Search for the cell housing the specified text and yield its [x, y] center coordinate. 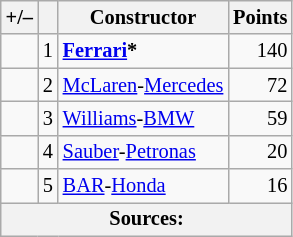
1 [48, 51]
Williams-BMW [143, 118]
72 [260, 85]
Ferrari* [143, 51]
Constructor [143, 17]
5 [48, 186]
McLaren-Mercedes [143, 85]
Sources: [147, 219]
Points [260, 17]
16 [260, 186]
140 [260, 51]
3 [48, 118]
59 [260, 118]
2 [48, 85]
+/– [20, 17]
20 [260, 152]
4 [48, 152]
BAR-Honda [143, 186]
Sauber-Petronas [143, 152]
